Determine the [x, y] coordinate at the center of the cell enclosing the given text.  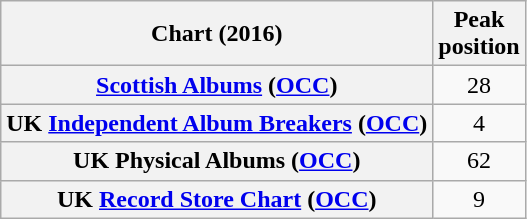
4 [479, 123]
UK Independent Album Breakers (OCC) [217, 123]
Chart (2016) [217, 34]
UK Physical Albums (OCC) [217, 161]
Peakposition [479, 34]
9 [479, 199]
62 [479, 161]
UK Record Store Chart (OCC) [217, 199]
28 [479, 85]
Scottish Albums (OCC) [217, 85]
